Capture the cell that displays the provided text and extract its [X, Y] central coordinate. 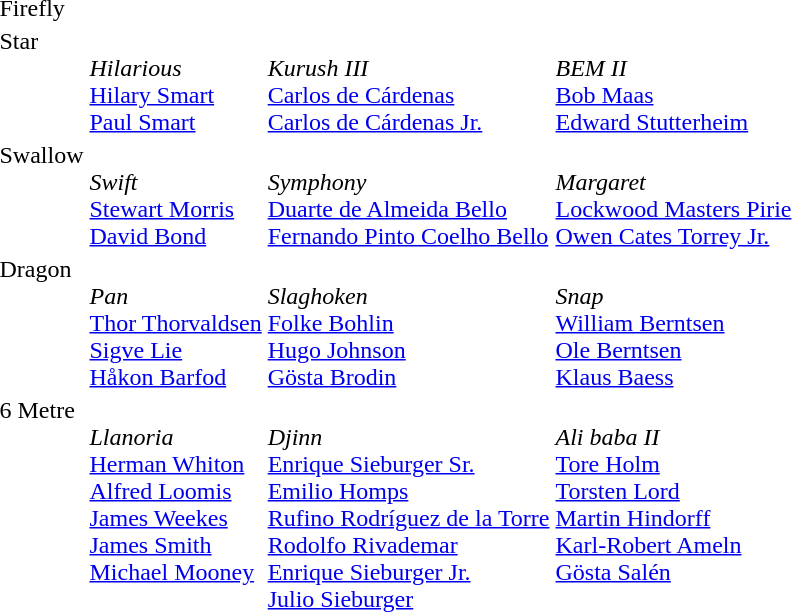
HilariousHilary SmartPaul Smart [176, 82]
PanThor ThorvaldsenSigve LieHåkon Barfod [176, 323]
SwiftStewart MorrisDavid Bond [176, 196]
SlaghokenFolke BohlinHugo JohnsonGösta Brodin [408, 323]
Kurush IIICarlos de CárdenasCarlos de Cárdenas Jr. [408, 82]
SymphonyDuarte de Almeida BelloFernando Pinto Coelho Bello [408, 196]
